From the cell containing the given text, extract its center point as [X, Y] coordinate. 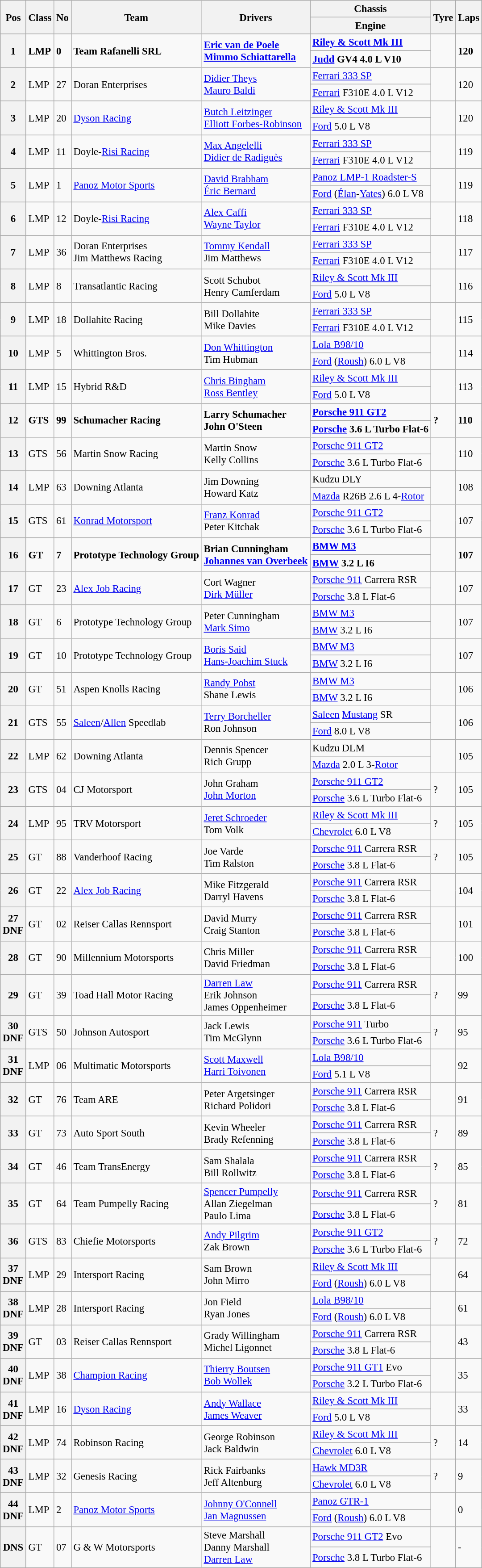
Sam Brown John Mirro [255, 1275]
40DNF [13, 1375]
114 [469, 353]
Porsche 3.8 L Turbo Flat-6 [370, 1557]
Don Whittington Tim Hubman [255, 353]
G & W Motorsports [136, 1547]
Eric van de Poele Mimmo Schiattarella [255, 51]
4 [13, 152]
3 [13, 118]
Robinson Racing [136, 1443]
Team ARE [136, 1099]
Martin Snow Racing [136, 454]
101 [469, 924]
Team Rafanelli SRL [136, 51]
37DNF [13, 1275]
Max Angelelli Didier de Radiguès [255, 152]
Multimatic Motorsports [136, 1066]
117 [469, 252]
Chiefie Motorsports [136, 1241]
13 [13, 454]
Porsche 911 GT1 Evo [370, 1367]
76 [62, 1099]
81 [469, 1204]
Saleen/Allen Speedlab [136, 723]
Engine [370, 26]
56 [62, 454]
Porsche 911 GT2 Evo [370, 1537]
92 [469, 1066]
43DNF [13, 1476]
Bill Dollahite Mike Davies [255, 320]
85 [469, 1167]
42DNF [13, 1443]
31DNF [13, 1066]
Transatlantic Racing [136, 286]
24 [13, 823]
26 [13, 891]
55 [62, 723]
Brian Cunningham Johannes van Overbeek [255, 555]
Mike Fitzgerald Darryl Havens [255, 891]
Alex Caffi Wayne Taylor [255, 219]
Ford 8.0 L V8 [370, 731]
63 [62, 488]
Boris Said Hans-Joachim Stuck [255, 656]
38DNF [13, 1308]
Champion Racing [136, 1375]
89 [469, 1133]
03 [62, 1342]
Chassis [370, 9]
David Brabham Éric Bernard [255, 185]
Auto Sport South [136, 1133]
Martin Snow Kelly Collins [255, 454]
John Graham John Morton [255, 790]
Joe Varde Tim Ralston [255, 857]
72 [469, 1241]
Kudzu DLY [370, 479]
46 [62, 1167]
Jack Lewis Tim McGlynn [255, 1032]
Tommy Kendall Jim Matthews [255, 252]
Chris Bingham Ross Bentley [255, 387]
Cort Wagner Dirk Müller [255, 588]
Darren Law Erik Johnson James Oppenheimer [255, 995]
113 [469, 387]
Spencer Pumpelly Allan Ziegelman Paulo Lima [255, 1204]
Laps [469, 17]
Grady Willingham Michel Ligonnet [255, 1342]
Peter Cunningham Mark Simo [255, 622]
108 [469, 488]
51 [62, 689]
Dollahite Racing [136, 320]
Kudzu DLM [370, 748]
Kevin Wheeler Brady Refenning [255, 1133]
No [62, 17]
06 [62, 1066]
Butch Leitzinger Elliott Forbes-Robinson [255, 118]
34 [13, 1167]
Jon Field Ryan Jones [255, 1308]
Mazda R26B 2.6 L 4-Rotor [370, 496]
Drivers [255, 17]
Larry Schumacher John O'Steen [255, 420]
Ford 5.1 L V8 [370, 1074]
Team [136, 17]
Millennium Motorsports [136, 958]
Pos [13, 17]
41DNF [13, 1409]
Konrad Motorsport [136, 521]
Hawk MD3R [370, 1468]
Thierry Boutsen Bob Wollek [255, 1375]
83 [62, 1241]
Whittington Bros. [136, 353]
74 [62, 1443]
Doran Enterprises [136, 84]
Mazda 2.0 L 3-Rotor [370, 765]
30DNF [13, 1032]
Porsche 911 Turbo [370, 1024]
115 [469, 320]
Aspen Knolls Racing [136, 689]
Scott Schubot Henry Camferdam [255, 286]
43 [469, 1342]
Steve Marshall Danny Marshall Darren Law [255, 1547]
Franz Konrad Peter Kitchak [255, 521]
27 [62, 84]
100 [469, 958]
04 [62, 790]
62 [62, 756]
116 [469, 286]
Andy Wallace James Weaver [255, 1409]
Hybrid R&D [136, 387]
19 [13, 656]
39 [62, 995]
Peter Argetsinger Richard Polidori [255, 1099]
Ford (Élan-Yates) 6.0 L V8 [370, 193]
Team Pumpelly Racing [136, 1204]
91 [469, 1099]
Randy Pobst Shane Lewis [255, 689]
25 [13, 857]
Scott Maxwell Harri Toivonen [255, 1066]
38 [62, 1375]
Jeret Schroeder Tom Volk [255, 823]
Jim Downing Howard Katz [255, 488]
118 [469, 219]
50 [62, 1032]
Rick Fairbanks Jeff Altenburg [255, 1476]
02 [62, 924]
104 [469, 891]
Vanderhoof Racing [136, 857]
44DNF [13, 1510]
David Murry Craig Stanton [255, 924]
07 [62, 1547]
73 [62, 1133]
27DNF [13, 924]
Judd GV4 4.0 L V10 [370, 59]
90 [62, 958]
Class [40, 17]
39DNF [13, 1342]
Didier Theys Mauro Baldi [255, 84]
Dennis Spencer Rich Grupp [255, 756]
Schumacher Racing [136, 420]
17 [13, 588]
Panoz GTR-1 [370, 1501]
Panoz LMP-1 Roadster-S [370, 177]
Andy Pilgrim Zak Brown [255, 1241]
DNS [13, 1547]
Chris Miller David Friedman [255, 958]
Johnny O'Connell Jan Magnussen [255, 1510]
21 [13, 723]
Doran Enterprises Jim Matthews Racing [136, 252]
Saleen Mustang SR [370, 714]
Sam Shalala Bill Rollwitz [255, 1167]
Team TransEnergy [136, 1167]
- [469, 1547]
Johnson Autosport [136, 1032]
George Robinson Jack Baldwin [255, 1443]
CJ Motorsport [136, 790]
Terry Borcheller Ron Johnson [255, 723]
88 [62, 857]
Porsche 3.2 L Turbo Flat-6 [370, 1384]
Tyre [443, 17]
Genesis Racing [136, 1476]
TRV Motorsport [136, 823]
Toad Hall Motor Racing [136, 995]
